Pinpoint the cell where the given text exists, returning its [X, Y] midpoint coordinate. 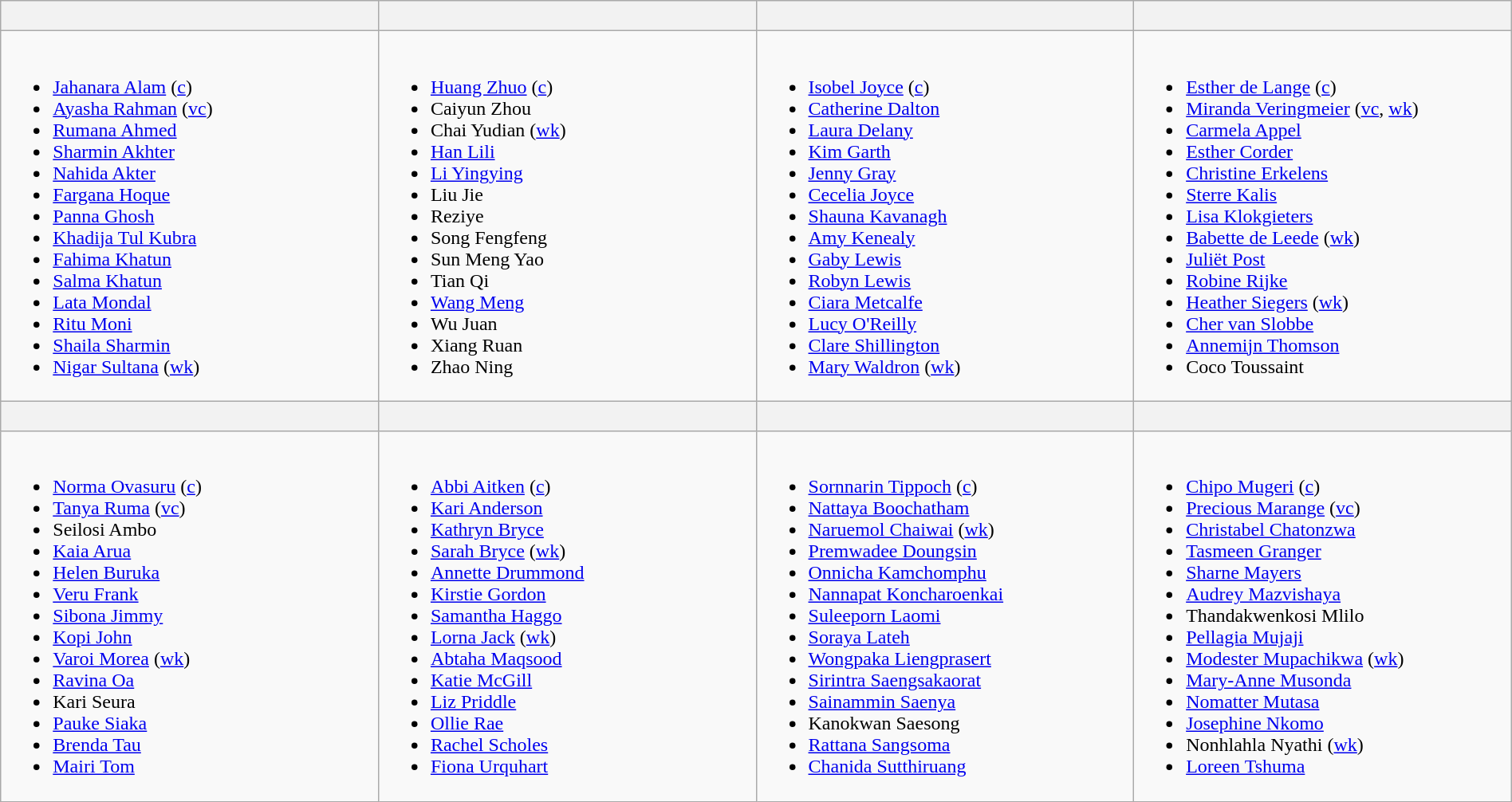
Huang Zhuo (c)Caiyun ZhouChai Yudian (wk)Han LiliLi YingyingLiu JieReziyeSong FengfengSun Meng YaoTian QiWang MengWu JuanXiang RuanZhao Ning [567, 216]
